Extract the (x, y) coordinate from the center of the cell holding the provided text.  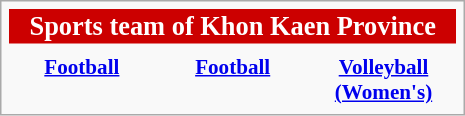
Volleyball (Women's) (384, 79)
Sports team of Khon Kaen Province (232, 26)
